From the cell containing the given text, extract its center point as (X, Y) coordinate. 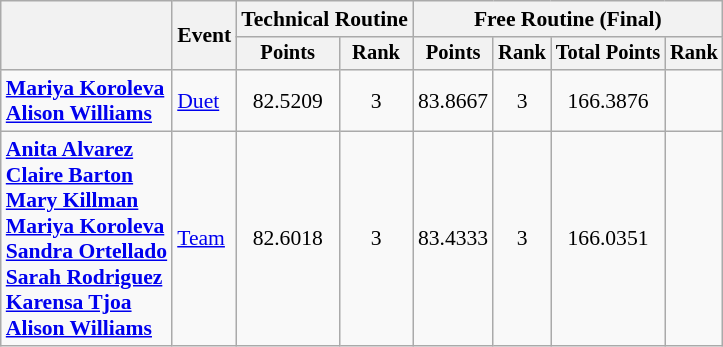
83.4333 (453, 239)
166.0351 (608, 239)
Technical Routine (324, 19)
Anita AlvarezClaire BartonMary KillmanMariya KorolevaSandra OrtelladoSarah RodriguezKarensa TjoaAlison Williams (86, 239)
Total Points (608, 54)
Duet (204, 100)
Mariya KorolevaAlison Williams (86, 100)
83.8667 (453, 100)
Team (204, 239)
Event (204, 36)
82.5209 (288, 100)
Free Routine (Final) (568, 19)
82.6018 (288, 239)
166.3876 (608, 100)
